Identify which cell holds the provided text, then report its (X, Y) central coordinate. 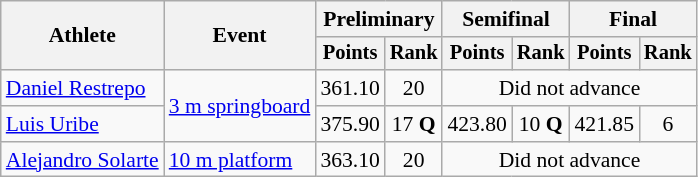
421.85 (604, 124)
10 Q (541, 124)
Preliminary (378, 19)
20 (414, 88)
375.90 (350, 124)
Athlete (82, 36)
Final (634, 19)
361.10 (350, 88)
Daniel Restrepo (82, 88)
Semifinal (506, 19)
3 m springboard (240, 106)
423.80 (476, 124)
17 Q (414, 124)
Did not advance (569, 88)
Luis Uribe (82, 124)
6 (668, 124)
Event (240, 36)
